Detect which cell encompasses the target text, then output its [x, y] center coordinate. 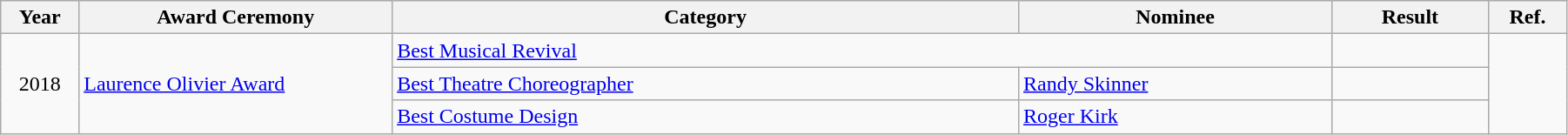
Nominee [1176, 17]
Ref. [1527, 17]
Result [1410, 17]
Randy Skinner [1176, 84]
Best Theatre Choreographer [706, 84]
Best Costume Design [706, 117]
Laurence Olivier Award [236, 84]
2018 [40, 84]
Roger Kirk [1176, 117]
Category [706, 17]
Best Musical Revival [862, 51]
Award Ceremony [236, 17]
Year [40, 17]
